Determine the [x, y] coordinate at the center of the cell enclosing the given text.  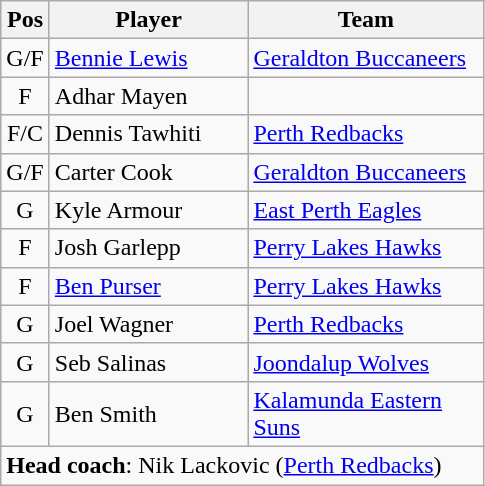
East Perth Eagles [366, 210]
Carter Cook [148, 172]
Team [366, 20]
F/C [26, 134]
Bennie Lewis [148, 58]
Pos [26, 20]
Joondalup Wolves [366, 362]
Kyle Armour [148, 210]
Joel Wagner [148, 324]
Kalamunda Eastern Suns [366, 414]
Ben Purser [148, 286]
Adhar Mayen [148, 96]
Seb Salinas [148, 362]
Dennis Tawhiti [148, 134]
Player [148, 20]
Josh Garlepp [148, 248]
Head coach: Nik Lackovic (Perth Redbacks) [242, 465]
Ben Smith [148, 414]
